Pinpoint the cell where the given text exists, returning its [X, Y] midpoint coordinate. 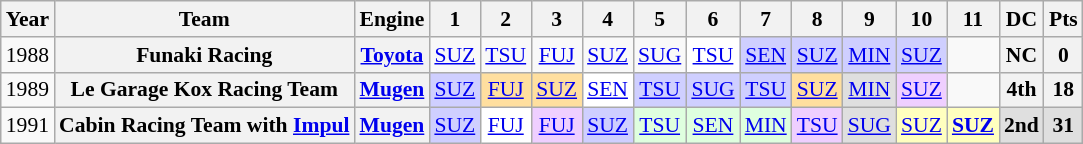
3 [556, 19]
2 [506, 19]
0 [1064, 55]
Pts [1064, 19]
1989 [28, 90]
11 [973, 19]
1 [454, 19]
Team [204, 19]
1991 [28, 126]
DC [1022, 19]
Cabin Racing Team with Impul [204, 126]
1988 [28, 55]
7 [766, 19]
31 [1064, 126]
10 [922, 19]
4 [608, 19]
Engine [392, 19]
5 [660, 19]
4th [1022, 90]
Le Garage Kox Racing Team [204, 90]
NC [1022, 55]
Year [28, 19]
6 [712, 19]
18 [1064, 90]
9 [870, 19]
Funaki Racing [204, 55]
8 [818, 19]
Toyota [392, 55]
2nd [1022, 126]
